Pinpoint the cell where the given text exists, returning its (X, Y) midpoint coordinate. 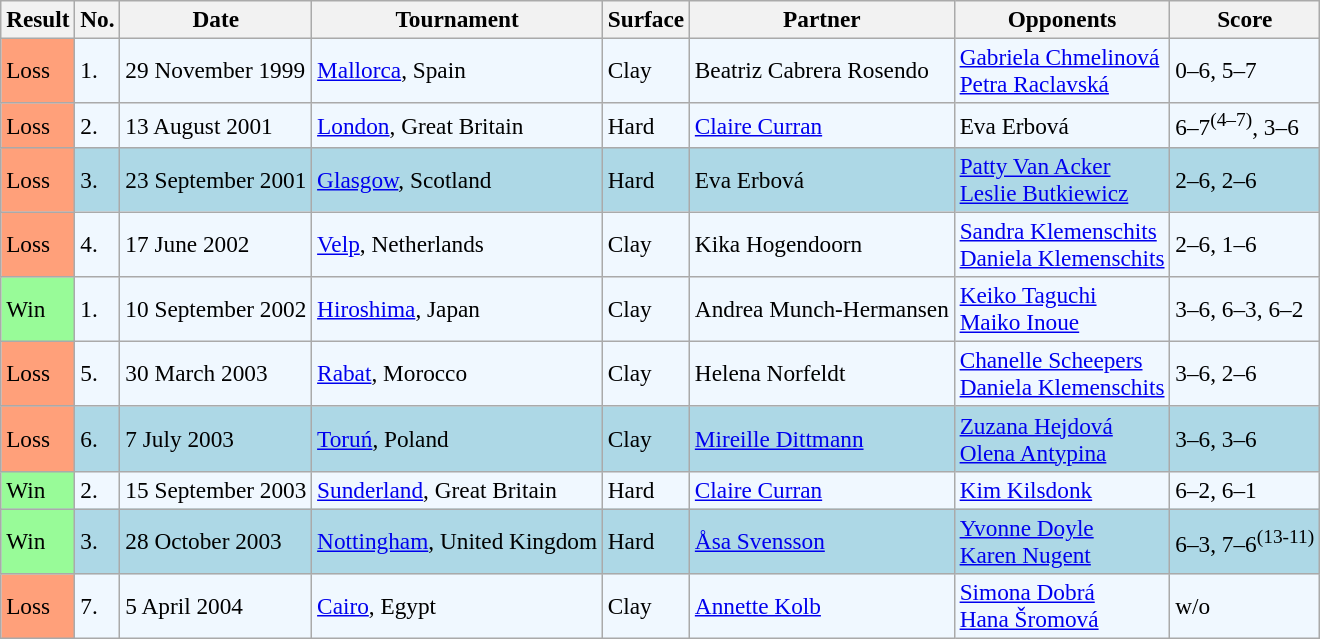
3–6, 2–6 (1245, 374)
4. (98, 244)
Velp, Netherlands (458, 244)
Cairo, Egypt (458, 606)
3–6, 6–3, 6–2 (1245, 308)
2–6, 1–6 (1245, 244)
Annette Kolb (822, 606)
Nottingham, United Kingdom (458, 542)
6. (98, 438)
Glasgow, Scotland (458, 180)
Helena Norfeldt (822, 374)
Chanelle Scheepers Daniela Klemenschits (1062, 374)
6–3, 7–6(13-11) (1245, 542)
Score (1245, 19)
Opponents (1062, 19)
2–6, 2–6 (1245, 180)
29 November 1999 (216, 70)
Tournament (458, 19)
Kim Kilsdonk (1062, 490)
Mireille Dittmann (822, 438)
Hiroshima, Japan (458, 308)
6–2, 6–1 (1245, 490)
Date (216, 19)
Toruń, Poland (458, 438)
Patty Van Acker Leslie Butkiewicz (1062, 180)
5 April 2004 (216, 606)
Sunderland, Great Britain (458, 490)
3–6, 3–6 (1245, 438)
Simona Dobrá Hana Šromová (1062, 606)
28 October 2003 (216, 542)
7 July 2003 (216, 438)
30 March 2003 (216, 374)
7. (98, 606)
London, Great Britain (458, 125)
Beatriz Cabrera Rosendo (822, 70)
17 June 2002 (216, 244)
Partner (822, 19)
13 August 2001 (216, 125)
0–6, 5–7 (1245, 70)
23 September 2001 (216, 180)
Åsa Svensson (822, 542)
w/o (1245, 606)
Keiko Taguchi Maiko Inoue (1062, 308)
No. (98, 19)
10 September 2002 (216, 308)
Surface (646, 19)
Mallorca, Spain (458, 70)
Gabriela Chmelinová Petra Raclavská (1062, 70)
Yvonne Doyle Karen Nugent (1062, 542)
Rabat, Morocco (458, 374)
Zuzana Hejdová Olena Antypina (1062, 438)
Sandra Klemenschits Daniela Klemenschits (1062, 244)
Result (38, 19)
Kika Hogendoorn (822, 244)
6–7(4–7), 3–6 (1245, 125)
15 September 2003 (216, 490)
Andrea Munch-Hermansen (822, 308)
5. (98, 374)
